Determine the [x, y] coordinate at the center of the cell enclosing the given text.  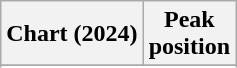
Chart (2024) [72, 34]
Peakposition [189, 34]
